Locate the cell with the specified text and output its [X, Y] center coordinate. 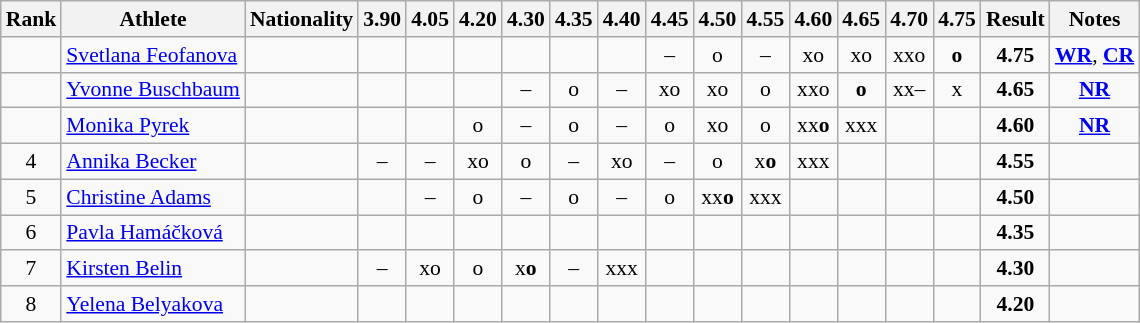
Svetlana Feofanova [153, 55]
Pavla Hamáčková [153, 233]
Rank [32, 19]
8 [32, 304]
7 [32, 269]
Result [1016, 19]
4.45 [670, 19]
Yelena Belyakova [153, 304]
Kirsten Belin [153, 269]
4.70 [909, 19]
WR, CR [1094, 55]
4.40 [622, 19]
Nationality [302, 19]
xx– [909, 90]
Notes [1094, 19]
Christine Adams [153, 197]
4.05 [430, 19]
x [957, 90]
Athlete [153, 19]
6 [32, 233]
4 [32, 162]
Monika Pyrek [153, 126]
5 [32, 197]
Yvonne Buschbaum [153, 90]
3.90 [382, 19]
Annika Becker [153, 162]
